Extract the (x, y) coordinate from the center of the cell holding the provided text.  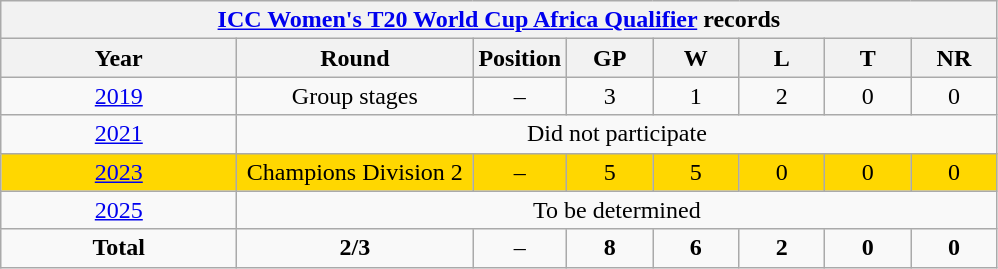
Position (520, 58)
6 (696, 248)
ICC Women's T20 World Cup Africa Qualifier records (499, 20)
2019 (119, 96)
Group stages (355, 96)
8 (610, 248)
2/3 (355, 248)
2023 (119, 172)
L (782, 58)
Champions Division 2 (355, 172)
2021 (119, 134)
T (868, 58)
Round (355, 58)
Year (119, 58)
Total (119, 248)
3 (610, 96)
NR (954, 58)
GP (610, 58)
Did not participate (617, 134)
2025 (119, 210)
To be determined (617, 210)
1 (696, 96)
W (696, 58)
